From the cell containing the given text, extract its center point as (X, Y) coordinate. 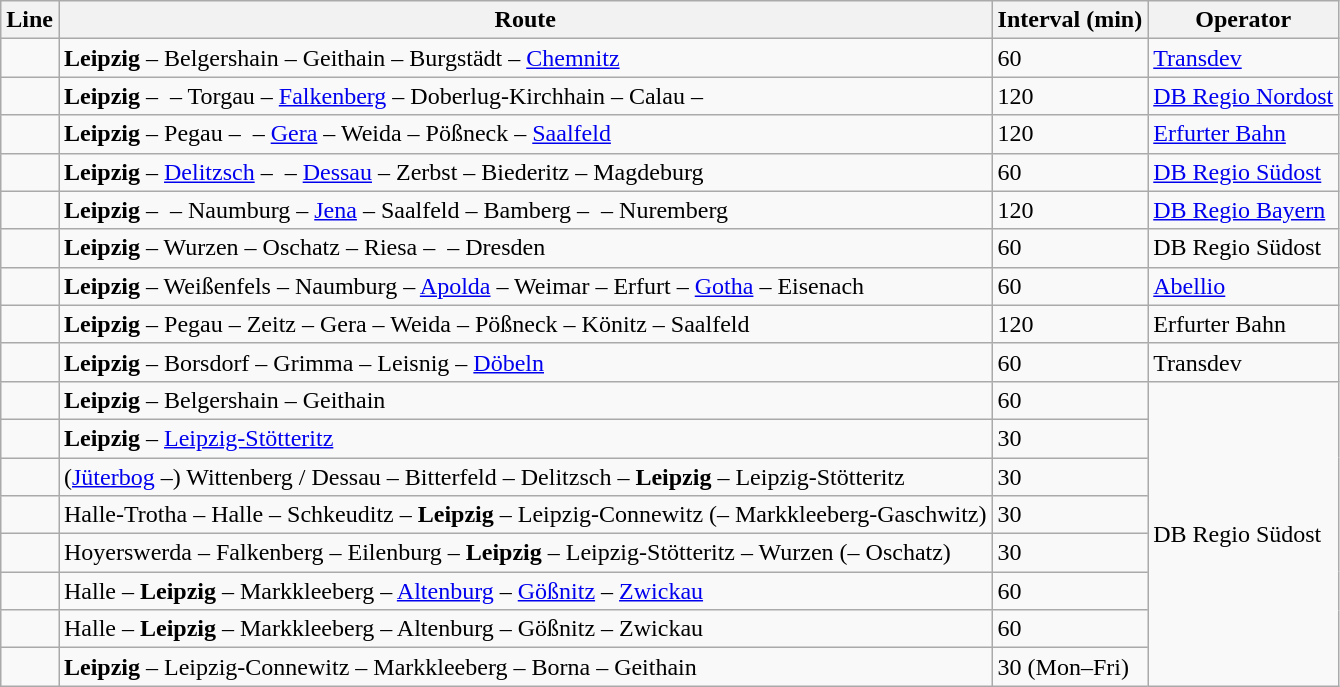
Leipzig – Belgershain – Geithain (525, 400)
Leipzig – Leipzig-Connewitz – Markkleeberg – Borna – Geithain (525, 667)
DB Regio Nordost (1244, 96)
DB Regio Bayern (1244, 210)
(Jüterbog –) Wittenberg / Dessau – Bitterfeld – Delitzsch – Leipzig – Leipzig-Stötteritz (525, 477)
Leipzig – Weißenfels – Naumburg – Apolda – Weimar – Erfurt – Gotha – Eisenach (525, 286)
Leipzig – – Torgau – Falkenberg – Doberlug-Kirchhain – Calau – (525, 96)
Abellio (1244, 286)
Leipzig – Wurzen – Oschatz – Riesa – – Dresden (525, 248)
Halle-Trotha – Halle – Schkeuditz – Leipzig – Leipzig-Connewitz (– Markkleeberg-Gaschwitz) (525, 515)
Leipzig – Leipzig-Stötteritz (525, 438)
Interval (min) (1070, 20)
Line (30, 20)
30 (Mon–Fri) (1070, 667)
Leipzig – Delitzsch – – Dessau – Zerbst – Biederitz – Magdeburg (525, 172)
Leipzig – Borsdorf – Grimma – Leisnig – Döbeln (525, 362)
Operator (1244, 20)
Route (525, 20)
Hoyerswerda – Falkenberg – Eilenburg – Leipzig – Leipzig-Stötteritz – Wurzen (– Oschatz) (525, 553)
Leipzig – Pegau – – Gera – Weida – Pößneck – Saalfeld (525, 134)
Leipzig – Pegau – Zeitz – Gera – Weida – Pößneck – Könitz – Saalfeld (525, 324)
Leipzig – – Naumburg – Jena – Saalfeld – Bamberg – – Nuremberg (525, 210)
Leipzig – Belgershain – Geithain – Burgstädt – Chemnitz (525, 58)
